From the cell containing the given text, extract its center point as [X, Y] coordinate. 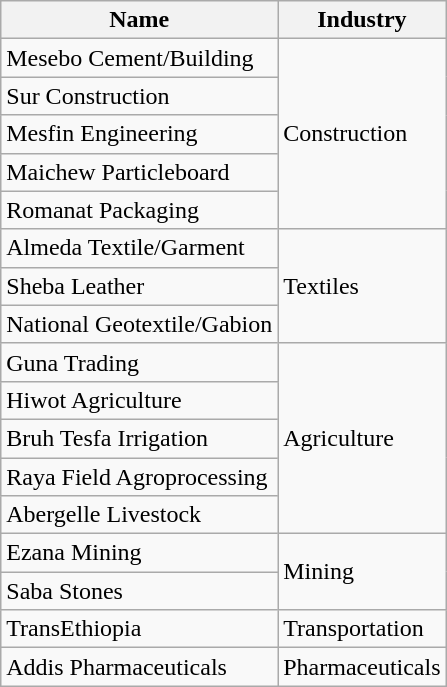
National Geotextile/Gabion [140, 324]
Addis Pharmaceuticals [140, 667]
Mining [362, 572]
Saba Stones [140, 591]
Textiles [362, 286]
Guna Trading [140, 362]
Raya Field Agroprocessing [140, 477]
Almeda Textile/Garment [140, 248]
Hiwot Agriculture [140, 400]
Transportation [362, 629]
Bruh Tesfa Irrigation [140, 438]
Name [140, 20]
Mesebo Cement/Building [140, 58]
Agriculture [362, 438]
Romanat Packaging [140, 210]
Pharmaceuticals [362, 667]
Industry [362, 20]
Maichew Particleboard [140, 172]
TransEthiopia [140, 629]
Sur Construction [140, 96]
Abergelle Livestock [140, 515]
Mesfin Engineering [140, 134]
Ezana Mining [140, 553]
Construction [362, 134]
Sheba Leather [140, 286]
